Output the (x, y) coordinate of the center of the cell containing the given text.  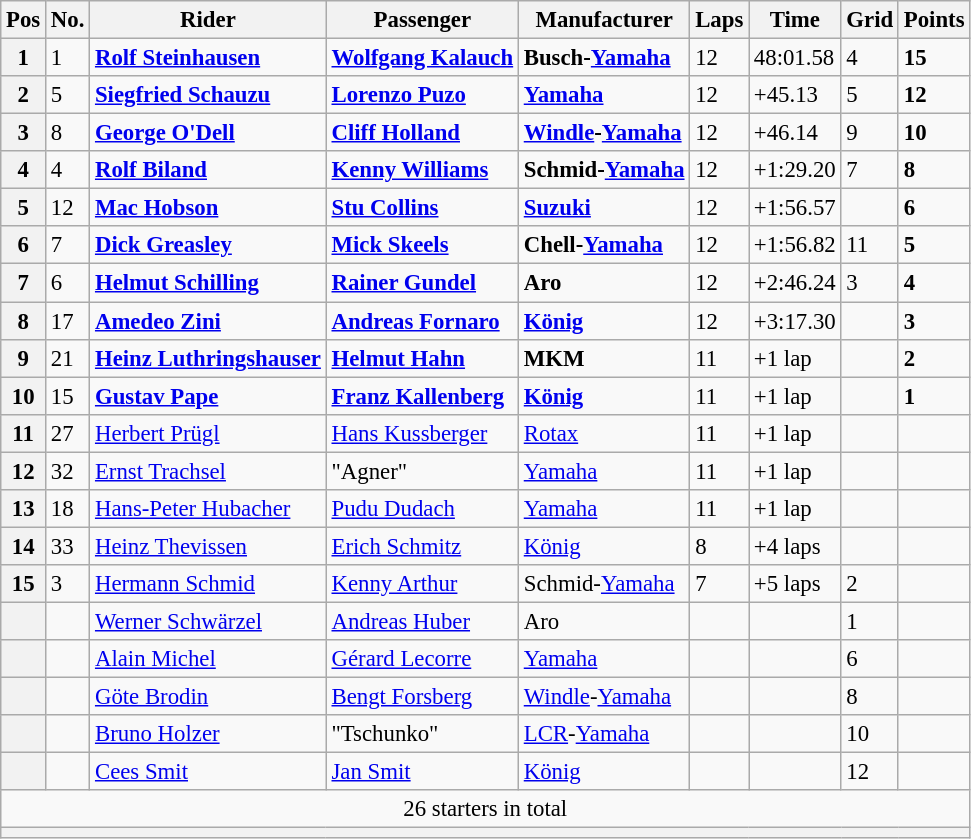
Hans Kussberger (422, 433)
Ernst Trachsel (208, 471)
Chell-Yamaha (604, 245)
Amedeo Zini (208, 321)
+45.13 (795, 95)
Passenger (422, 20)
Stu Collins (422, 208)
Alain Michel (208, 659)
Helmut Schilling (208, 283)
Lorenzo Puzo (422, 95)
Pudu Dudach (422, 509)
Kenny Arthur (422, 584)
Helmut Hahn (422, 358)
MKM (604, 358)
+1:29.20 (795, 170)
13 (24, 509)
33 (68, 546)
48:01.58 (795, 58)
LCR-Yamaha (604, 734)
Rotax (604, 433)
Cliff Holland (422, 133)
Wolfgang Kalauch (422, 58)
14 (24, 546)
Busch-Yamaha (604, 58)
+1:56.57 (795, 208)
Jan Smit (422, 772)
Time (795, 20)
Dick Greasley (208, 245)
Heinz Thevissen (208, 546)
"Tschunko" (422, 734)
Andreas Fornaro (422, 321)
Hans-Peter Hubacher (208, 509)
+1:56.82 (795, 245)
32 (68, 471)
21 (68, 358)
Points (934, 20)
Laps (720, 20)
Werner Schwärzel (208, 621)
+3:17.30 (795, 321)
Gérard Lecorre (422, 659)
27 (68, 433)
Rainer Gundel (422, 283)
No. (68, 20)
Hermann Schmid (208, 584)
17 (68, 321)
Heinz Luthringshauser (208, 358)
Mac Hobson (208, 208)
26 starters in total (486, 809)
Mick Skeels (422, 245)
Andreas Huber (422, 621)
Pos (24, 20)
Rolf Biland (208, 170)
+46.14 (795, 133)
Siegfried Schauzu (208, 95)
Cees Smit (208, 772)
Erich Schmitz (422, 546)
Kenny Williams (422, 170)
Manufacturer (604, 20)
Bruno Holzer (208, 734)
Bengt Forsberg (422, 697)
Göte Brodin (208, 697)
"Agner" (422, 471)
+5 laps (795, 584)
Herbert Prügl (208, 433)
Gustav Pape (208, 396)
Rolf Steinhausen (208, 58)
Grid (870, 20)
+2:46.24 (795, 283)
Rider (208, 20)
Franz Kallenberg (422, 396)
+4 laps (795, 546)
18 (68, 509)
Suzuki (604, 208)
George O'Dell (208, 133)
